Determine the (X, Y) coordinate at the center of the cell enclosing the given text.  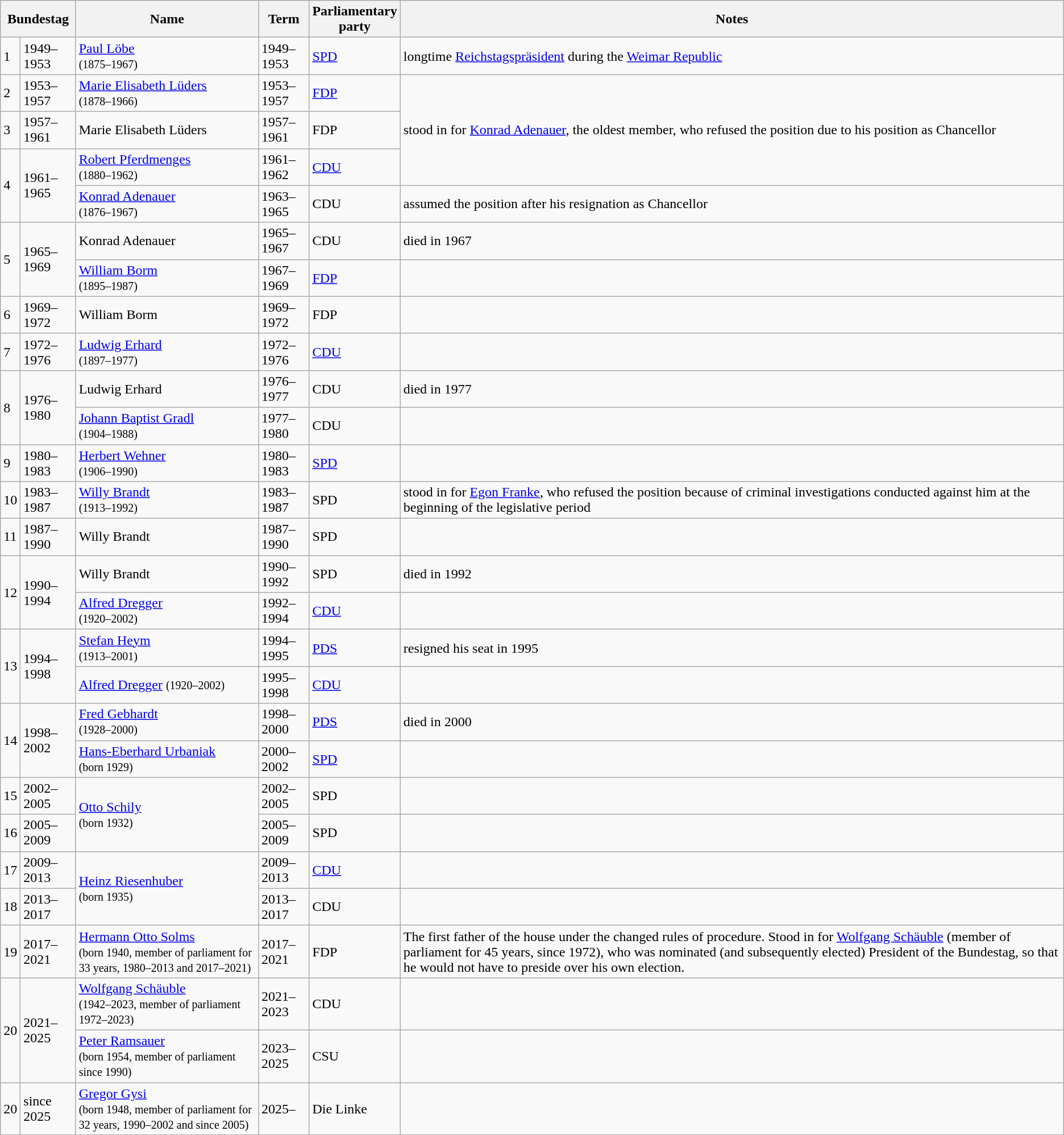
17 (10, 870)
2 (10, 93)
Marie Elisabeth Lüders (167, 130)
1995–1998 (284, 685)
1965–1969 (48, 259)
1990–1994 (48, 593)
Peter Ramsauer(born 1954, member of parliament since 1990) (167, 1056)
Parliamentaryparty (355, 19)
since 2025 (48, 1109)
Herbert Wehner(1906–1990) (167, 463)
12 (10, 593)
1990–1992 (284, 574)
Konrad Adenauer(1876–1967) (167, 204)
Wolfgang Schäuble(1942–2023, member of parliament 1972–2023) (167, 1004)
7 (10, 351)
1 (10, 56)
2000–2002 (284, 759)
16 (10, 832)
died in 1992 (732, 574)
Stefan Heym(1913–2001) (167, 648)
Paul Löbe(1875–1967) (167, 56)
longtime Reichstagspräsident during the Weimar Republic (732, 56)
13 (10, 666)
1961–1962 (284, 167)
William Borm(1895–1987) (167, 277)
Fred Gebhardt(1928–2000) (167, 722)
2025– (284, 1109)
18 (10, 906)
died in 2000 (732, 722)
resigned his seat in 1995 (732, 648)
Term (284, 19)
1977–1980 (284, 425)
Otto Schily(born 1932) (167, 814)
Heinz Riesenhuber(born 1935) (167, 888)
Robert Pferdmenges(1880–1962) (167, 167)
Name (167, 19)
15 (10, 796)
1976–1977 (284, 389)
4 (10, 185)
1976–1980 (48, 407)
Johann Baptist Gradl(1904–1988) (167, 425)
5 (10, 259)
Ludwig Erhard(1897–1977) (167, 351)
CSU (355, 1056)
2021–2023 (284, 1004)
6 (10, 315)
died in 1967 (732, 241)
William Borm (167, 315)
1994–1998 (48, 666)
1967–1969 (284, 277)
Marie Elisabeth Lüders(1878–1966) (167, 93)
1961–1965 (48, 185)
Alfred Dregger (1920–2002) (167, 685)
1963–1965 (284, 204)
3 (10, 130)
1994–1995 (284, 648)
Ludwig Erhard (167, 389)
2021–2025 (48, 1030)
1992–1994 (284, 611)
14 (10, 740)
Hans-Eberhard Urbaniak(born 1929) (167, 759)
Konrad Adenauer (167, 241)
Alfred Dregger(1920–2002) (167, 611)
1998–2002 (48, 740)
Die Linke (355, 1109)
Gregor Gysi(born 1948, member of parliament for 32 years, 1990–2002 and since 2005) (167, 1109)
stood in for Konrad Adenauer, the oldest member, who refused the position due to his position as Chancellor (732, 130)
1965–1967 (284, 241)
19 (10, 951)
10 (10, 500)
assumed the position after his resignation as Chancellor (732, 204)
died in 1977 (732, 389)
Bundestag (38, 19)
8 (10, 407)
9 (10, 463)
1998–2000 (284, 722)
11 (10, 537)
2023–2025 (284, 1056)
Notes (732, 19)
Hermann Otto Solms(born 1940, member of parliament for 33 years, 1980–2013 and 2017–2021) (167, 951)
Willy Brandt(1913–1992) (167, 500)
